Identify which cell holds the provided text, then report its (X, Y) central coordinate. 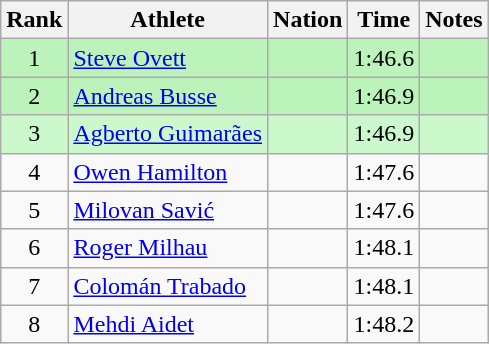
Owen Hamilton (168, 172)
8 (34, 324)
Notes (454, 20)
1:48.2 (384, 324)
Steve Ovett (168, 58)
Milovan Savić (168, 210)
3 (34, 134)
Mehdi Aidet (168, 324)
Andreas Busse (168, 96)
Nation (308, 20)
5 (34, 210)
4 (34, 172)
1:46.6 (384, 58)
Roger Milhau (168, 248)
Agberto Guimarães (168, 134)
7 (34, 286)
1 (34, 58)
Athlete (168, 20)
2 (34, 96)
Time (384, 20)
Colomán Trabado (168, 286)
Rank (34, 20)
6 (34, 248)
